Determine the [x, y] coordinate at the center of the cell enclosing the given text.  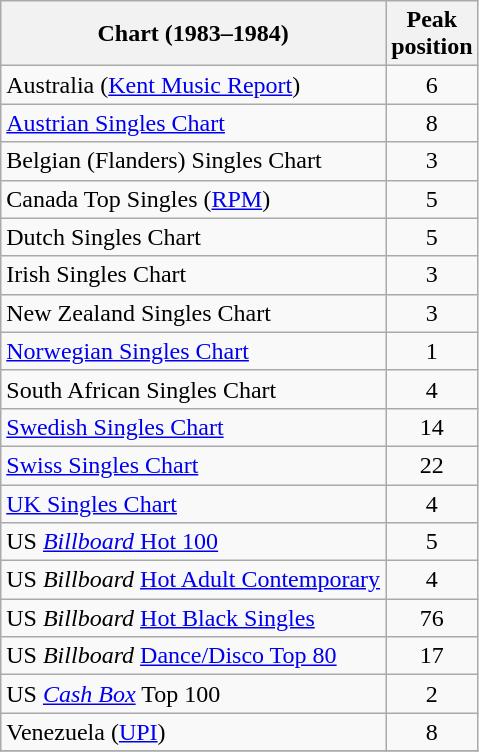
14 [432, 427]
Dutch Singles Chart [194, 237]
US Billboard Hot 100 [194, 542]
Irish Singles Chart [194, 275]
76 [432, 618]
US Billboard Dance/Disco Top 80 [194, 656]
Canada Top Singles (RPM) [194, 199]
US Billboard Hot Black Singles [194, 618]
US Billboard Hot Adult Contemporary [194, 580]
UK Singles Chart [194, 503]
6 [432, 85]
Venezuela (UPI) [194, 732]
Belgian (Flanders) Singles Chart [194, 161]
Austrian Singles Chart [194, 123]
Australia (Kent Music Report) [194, 85]
Swedish Singles Chart [194, 427]
2 [432, 694]
South African Singles Chart [194, 389]
Swiss Singles Chart [194, 465]
1 [432, 351]
17 [432, 656]
New Zealand Singles Chart [194, 313]
Chart (1983–1984) [194, 34]
22 [432, 465]
Norwegian Singles Chart [194, 351]
US Cash Box Top 100 [194, 694]
Peakposition [432, 34]
